Return (x, y) of the center of cell containing provided text 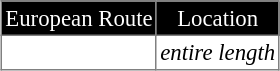
European Route (80, 18)
Location (217, 18)
entire length (217, 52)
